Return [x, y] of the center of cell containing provided text 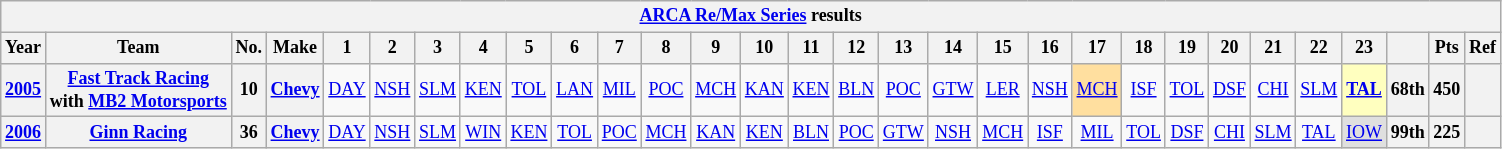
11 [811, 48]
Ref [1483, 48]
6 [575, 48]
8 [666, 48]
5 [529, 48]
1 [347, 48]
15 [1003, 48]
14 [953, 48]
Make [295, 48]
ARCA Re/Max Series results [751, 16]
21 [1273, 48]
19 [1186, 48]
36 [248, 132]
LER [1003, 90]
9 [716, 48]
16 [1050, 48]
20 [1230, 48]
WIN [483, 132]
4 [483, 48]
2005 [24, 90]
IOW [1364, 132]
7 [619, 48]
13 [904, 48]
LAN [575, 90]
Pts [1447, 48]
Fast Track Racing with MB2 Motorsports [138, 90]
450 [1447, 90]
Team [138, 48]
17 [1097, 48]
Year [24, 48]
68th [1408, 90]
12 [856, 48]
No. [248, 48]
18 [1144, 48]
Ginn Racing [138, 132]
22 [1319, 48]
99th [1408, 132]
2006 [24, 132]
2 [392, 48]
23 [1364, 48]
225 [1447, 132]
3 [438, 48]
